Locate the cell with the specified text and output its [x, y] center coordinate. 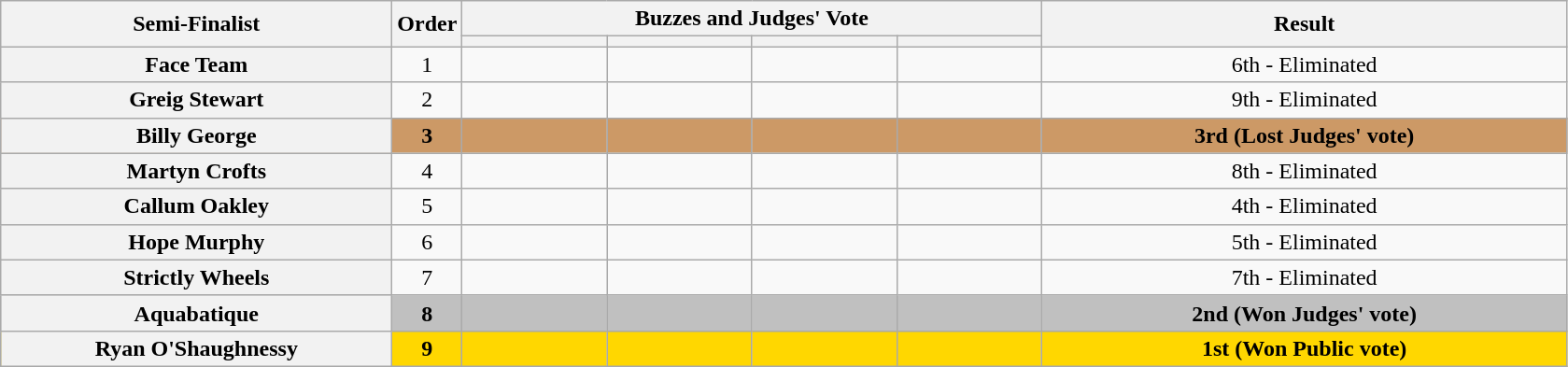
Greig Stewart [196, 100]
Martyn Crofts [196, 171]
Ryan O'Shaughnessy [196, 348]
Order [428, 24]
8th - Eliminated [1304, 171]
6 [428, 242]
9th - Eliminated [1304, 100]
7th - Eliminated [1304, 277]
Billy George [196, 135]
5th - Eliminated [1304, 242]
6th - Eliminated [1304, 64]
9 [428, 348]
3rd (Lost Judges' vote) [1304, 135]
Result [1304, 24]
Strictly Wheels [196, 277]
8 [428, 313]
Buzzes and Judges' Vote [752, 19]
4 [428, 171]
Semi-Finalist [196, 24]
4th - Eliminated [1304, 206]
5 [428, 206]
2 [428, 100]
Callum Oakley [196, 206]
Aquabatique [196, 313]
2nd (Won Judges' vote) [1304, 313]
Hope Murphy [196, 242]
1 [428, 64]
Face Team [196, 64]
1st (Won Public vote) [1304, 348]
7 [428, 277]
3 [428, 135]
